Pinpoint the cell where the given text exists, returning its [X, Y] midpoint coordinate. 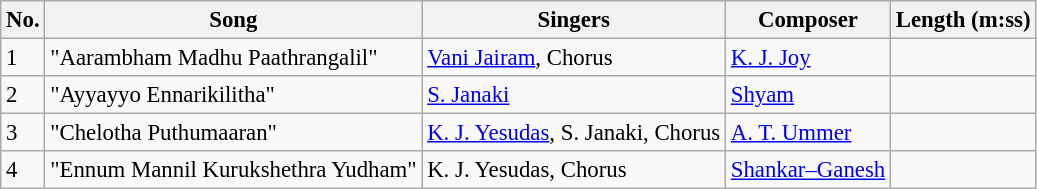
No. [23, 20]
S. Janaki [574, 95]
K. J. Joy [808, 58]
"Aarambham Madhu Paathrangalil" [234, 58]
"Ennum Mannil Kurukshethra Yudham" [234, 170]
Vani Jairam, Chorus [574, 58]
1 [23, 58]
3 [23, 133]
Composer [808, 20]
Shyam [808, 95]
A. T. Ummer [808, 133]
"Ayyayyo Ennarikilitha" [234, 95]
K. J. Yesudas, Chorus [574, 170]
Shankar–Ganesh [808, 170]
Length (m:ss) [962, 20]
"Chelotha Puthumaaran" [234, 133]
Singers [574, 20]
Song [234, 20]
2 [23, 95]
K. J. Yesudas, S. Janaki, Chorus [574, 133]
4 [23, 170]
